Return the [x, y] coordinate for the center point of the cell that contains the specified text.  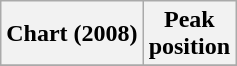
Chart (2008) [72, 34]
Peakposition [189, 34]
